Detect which cell encompasses the target text, then output its [X, Y] center coordinate. 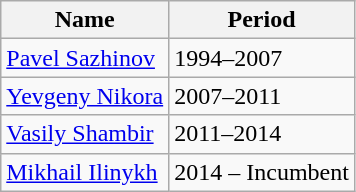
Pavel Sazhinov [85, 58]
2014 – Incumbent [262, 172]
Mikhail Ilinykh [85, 172]
Period [262, 20]
2011–2014 [262, 134]
Name [85, 20]
2007–2011 [262, 96]
Vasily Shambir [85, 134]
Yevgeny Nikora [85, 96]
1994–2007 [262, 58]
